Search for the cell housing the specified text and yield its (x, y) center coordinate. 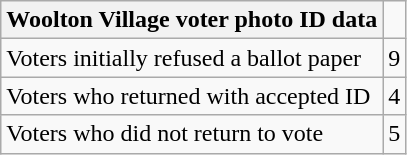
4 (394, 96)
Voters who returned with accepted ID (192, 96)
Voters initially refused a ballot paper (192, 58)
Voters who did not return to vote (192, 134)
Woolton Village voter photo ID data (192, 20)
9 (394, 58)
5 (394, 134)
